From the cell containing the given text, extract its center point as [X, Y] coordinate. 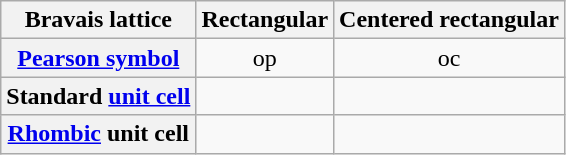
Centered rectangular [450, 20]
Rectangular [265, 20]
Rhombic unit cell [98, 134]
Bravais lattice [98, 20]
Standard unit cell [98, 96]
oc [450, 58]
op [265, 58]
Pearson symbol [98, 58]
